Search for the cell housing the specified text and yield its [X, Y] center coordinate. 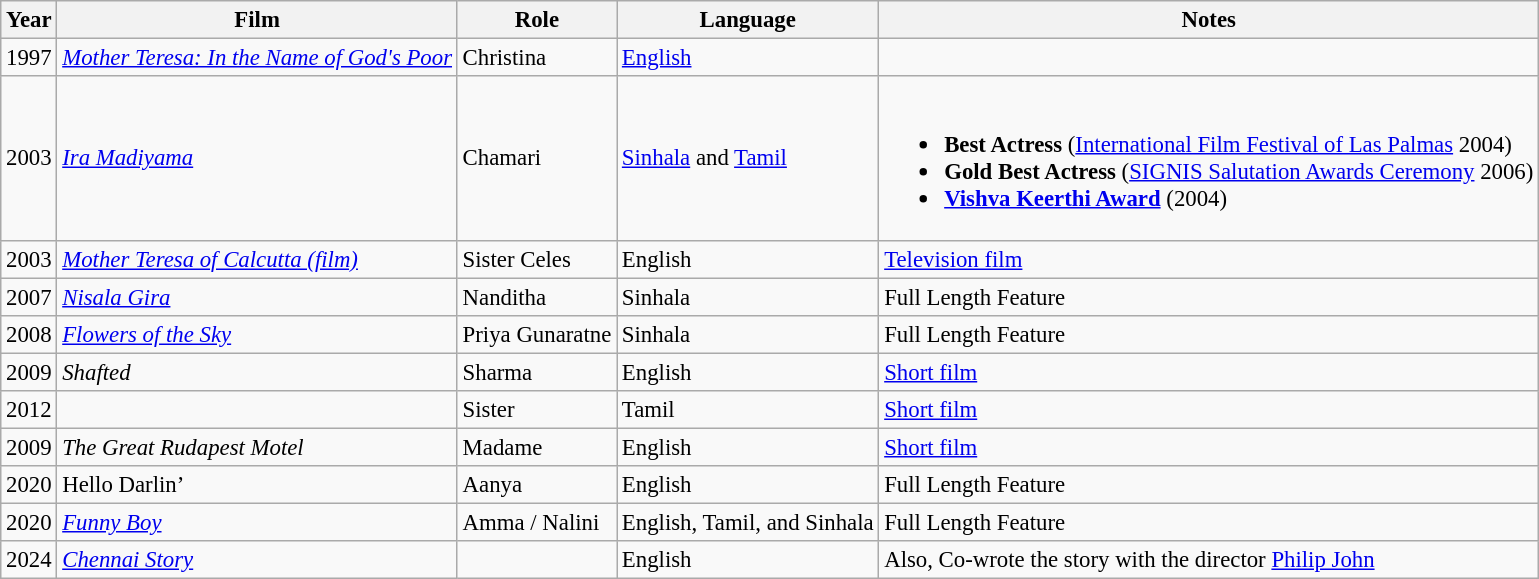
Mother Teresa: In the Name of God's Poor [257, 58]
Television film [1209, 259]
Aanya [536, 485]
Hello Darlin’ [257, 485]
Sister [536, 410]
Priya Gunaratne [536, 334]
Mother Teresa of Calcutta (film) [257, 259]
2024 [29, 560]
Amma / Nalini [536, 522]
Ira Madiyama [257, 158]
Sinhala and Tamil [748, 158]
Sharma [536, 372]
Best Actress (International Film Festival of Las Palmas 2004)Gold Best Actress (SIGNIS Salutation Awards Ceremony 2006)Vishva Keerthi Award (2004) [1209, 158]
Funny Boy [257, 522]
English, Tamil, and Sinhala [748, 522]
Flowers of the Sky [257, 334]
2007 [29, 297]
Notes [1209, 20]
Also, Co-wrote the story with the director Philip John [1209, 560]
The Great Rudapest Motel [257, 447]
Nisala Gira [257, 297]
Nanditha [536, 297]
Christina [536, 58]
Language [748, 20]
Madame [536, 447]
Sister Celes [536, 259]
Tamil [748, 410]
2012 [29, 410]
Film [257, 20]
1997 [29, 58]
2008 [29, 334]
Year [29, 20]
Chennai Story [257, 560]
Shafted [257, 372]
Role [536, 20]
Chamari [536, 158]
